Search for the cell housing the specified text and yield its [x, y] center coordinate. 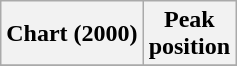
Chart (2000) [72, 34]
Peakposition [189, 34]
